Pinpoint the cell where the given text exists, returning its (X, Y) midpoint coordinate. 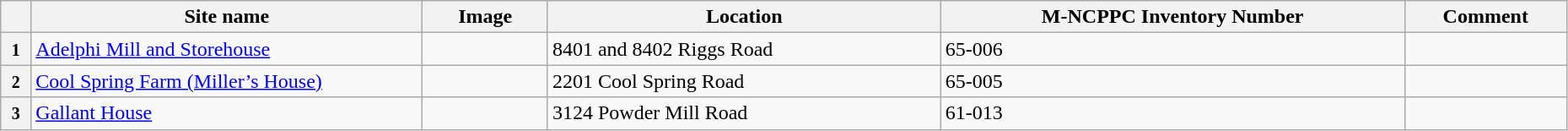
3124 Powder Mill Road (744, 113)
8401 and 8402 Riggs Road (744, 49)
Comment (1485, 17)
3 (16, 113)
Gallant House (227, 113)
Cool Spring Farm (Miller’s House) (227, 81)
2201 Cool Spring Road (744, 81)
Site name (227, 17)
65-005 (1172, 81)
65-006 (1172, 49)
Location (744, 17)
M-NCPPC Inventory Number (1172, 17)
1 (16, 49)
61-013 (1172, 113)
2 (16, 81)
Image (486, 17)
Adelphi Mill and Storehouse (227, 49)
